Search for the cell housing the specified text and yield its [x, y] center coordinate. 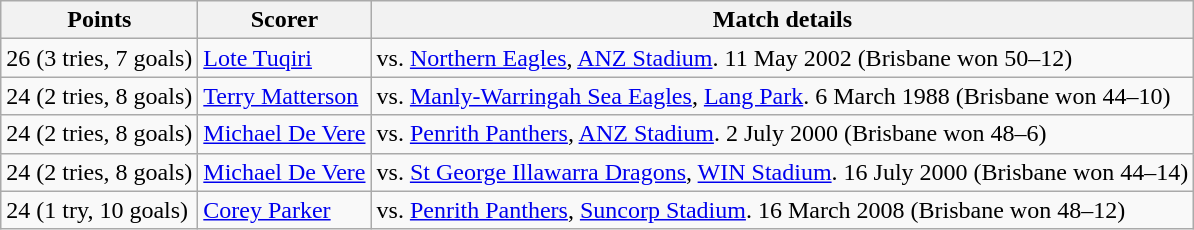
Match details [782, 20]
vs. Northern Eagles, ANZ Stadium. 11 May 2002 (Brisbane won 50–12) [782, 58]
vs. Manly-Warringah Sea Eagles, Lang Park. 6 March 1988 (Brisbane won 44–10) [782, 96]
Lote Tuqiri [284, 58]
vs. St George Illawarra Dragons, WIN Stadium. 16 July 2000 (Brisbane won 44–14) [782, 172]
Corey Parker [284, 210]
Scorer [284, 20]
vs. Penrith Panthers, Suncorp Stadium. 16 March 2008 (Brisbane won 48–12) [782, 210]
Points [100, 20]
26 (3 tries, 7 goals) [100, 58]
vs. Penrith Panthers, ANZ Stadium. 2 July 2000 (Brisbane won 48–6) [782, 134]
Terry Matterson [284, 96]
24 (1 try, 10 goals) [100, 210]
